Find where the given text appears and provide that cell's center as (X, Y) coordinate. 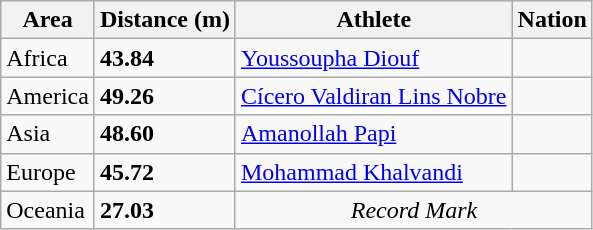
Oceania (48, 210)
43.84 (164, 58)
America (48, 96)
Europe (48, 172)
Distance (m) (164, 20)
Youssoupha Diouf (374, 58)
49.26 (164, 96)
Amanollah Papi (374, 134)
Cícero Valdiran Lins Nobre (374, 96)
Record Mark (414, 210)
Africa (48, 58)
45.72 (164, 172)
27.03 (164, 210)
Mohammad Khalvandi (374, 172)
Area (48, 20)
Nation (552, 20)
Asia (48, 134)
48.60 (164, 134)
Athlete (374, 20)
